Provide the (X, Y) coordinate of the cell's center where the given text is located.  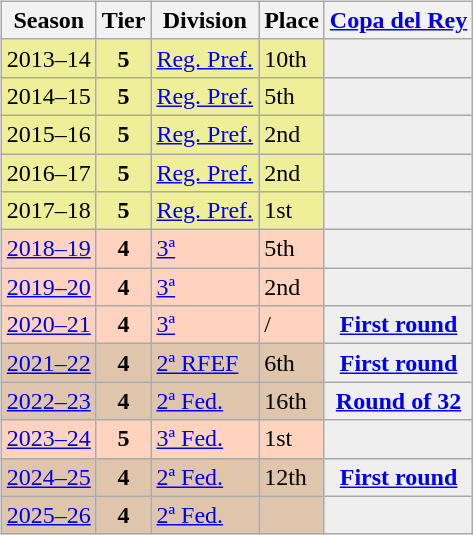
2015–16 (48, 134)
2024–25 (48, 477)
Round of 32 (398, 401)
2014–15 (48, 96)
3ª Fed. (205, 439)
2ª RFEF (205, 363)
/ (292, 325)
10th (292, 58)
Copa del Rey (398, 20)
Place (292, 20)
2019–20 (48, 287)
16th (292, 401)
2022–23 (48, 401)
6th (292, 363)
2016–17 (48, 173)
2013–14 (48, 58)
12th (292, 477)
2021–22 (48, 363)
2023–24 (48, 439)
2020–21 (48, 325)
2018–19 (48, 249)
Season (48, 20)
Division (205, 20)
Tier (124, 20)
2025–26 (48, 515)
2017–18 (48, 211)
